Search for the cell housing the specified text and yield its (X, Y) center coordinate. 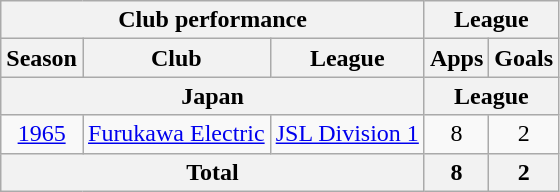
Goals (524, 58)
JSL Division 1 (347, 134)
Club (176, 58)
Season (42, 58)
1965 (42, 134)
Apps (456, 58)
Furukawa Electric (176, 134)
Japan (213, 96)
Total (213, 172)
Club performance (213, 20)
